Extract the (X, Y) coordinate from the center of the cell holding the provided text.  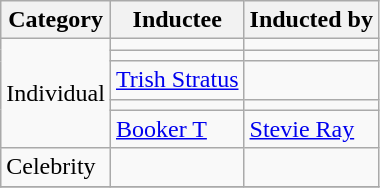
Inducted by (311, 20)
Celebrity (56, 167)
Individual (56, 94)
Booker T (177, 129)
Inductee (177, 20)
Category (56, 20)
Trish Stratus (177, 80)
Stevie Ray (311, 129)
